Provide the [x, y] coordinate of the cell's center where the given text is located.  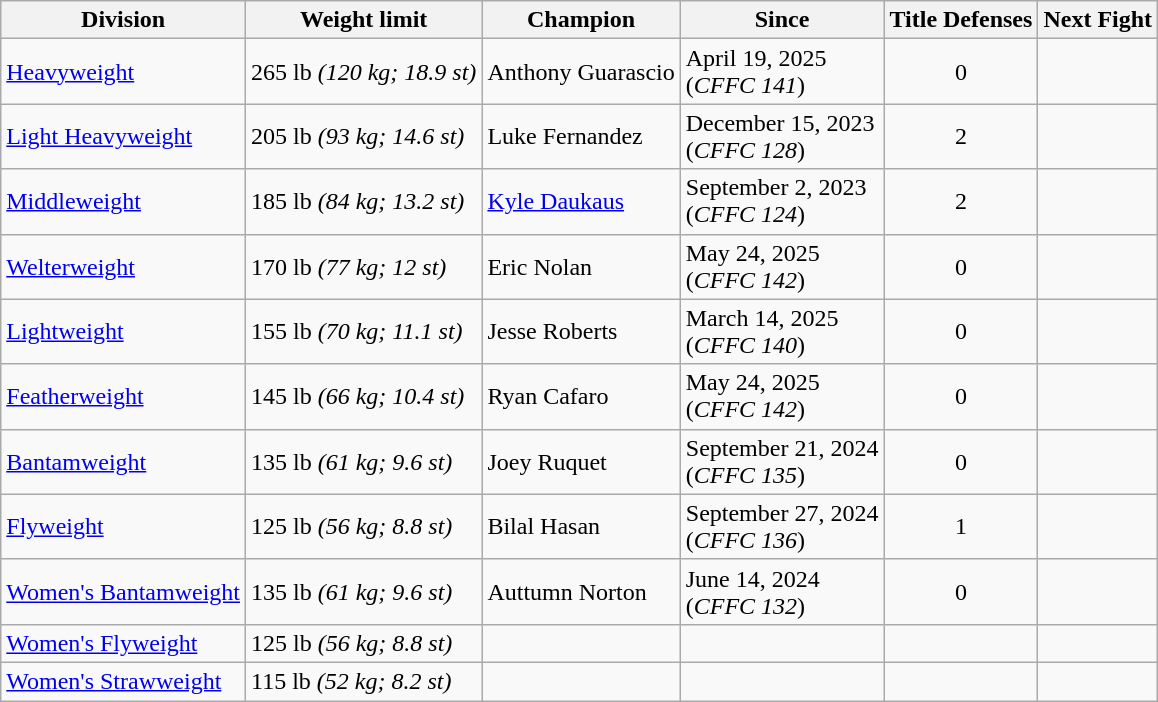
Lightweight [124, 332]
April 19, 2025(CFFC 141) [782, 72]
September 27, 2024(CFFC 136) [782, 526]
Women's Strawweight [124, 681]
Ryan Cafaro [581, 396]
205 lb (93 kg; 14.6 st) [364, 136]
Next Fight [1098, 20]
Welterweight [124, 266]
Bantamweight [124, 462]
Joey Ruquet [581, 462]
Champion [581, 20]
185 lb (84 kg; 13.2 st) [364, 202]
Luke Fernandez [581, 136]
Since [782, 20]
Title Defenses [961, 20]
Women's Flyweight [124, 643]
Division [124, 20]
June 14, 2024(CFFC 132) [782, 592]
March 14, 2025(CFFC 140) [782, 332]
265 lb (120 kg; 18.9 st) [364, 72]
Middleweight [124, 202]
115 lb (52 kg; 8.2 st) [364, 681]
Featherweight [124, 396]
Weight limit [364, 20]
September 2, 2023(CFFC 124) [782, 202]
Bilal Hasan [581, 526]
Women's Bantamweight [124, 592]
Kyle Daukaus [581, 202]
Eric Nolan [581, 266]
Jesse Roberts [581, 332]
155 lb (70 kg; 11.1 st) [364, 332]
Light Heavyweight [124, 136]
1 [961, 526]
Auttumn Norton [581, 592]
145 lb (66 kg; 10.4 st) [364, 396]
Flyweight [124, 526]
Anthony Guarascio [581, 72]
Heavyweight [124, 72]
December 15, 2023(CFFC 128) [782, 136]
September 21, 2024(CFFC 135) [782, 462]
170 lb (77 kg; 12 st) [364, 266]
